Detect which cell encompasses the target text, then output its (X, Y) center coordinate. 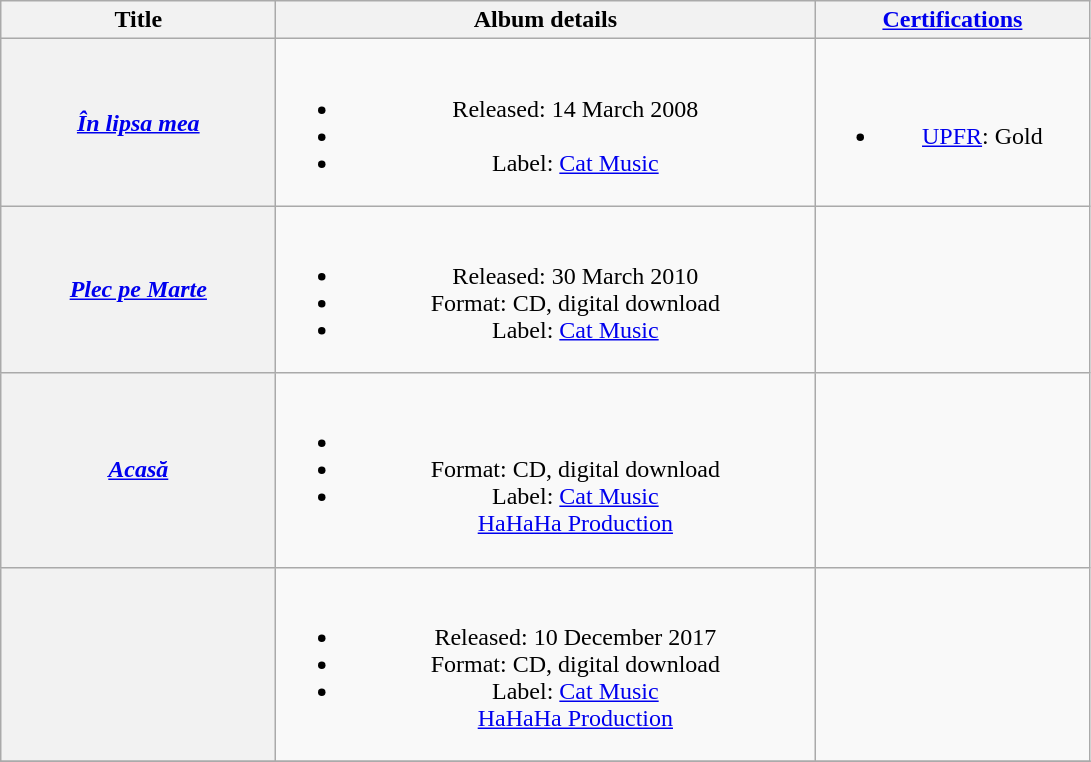
Album details (546, 20)
În lipsa mea (138, 122)
Certifications (952, 20)
Acasă (138, 470)
Released: 14 March 2008Label: Cat Music (546, 122)
UPFR: Gold (952, 122)
Format: CD, digital downloadLabel: Cat MusicHaHaHa Production (546, 470)
Released: 10 December 2017Format: CD, digital downloadLabel: Cat MusicHaHaHa Production (546, 664)
Title (138, 20)
Released: 30 March 2010Format: CD, digital downloadLabel: Cat Music (546, 290)
Plec pe Marte (138, 290)
